Find where the given text appears and provide that cell's center as [X, Y] coordinate. 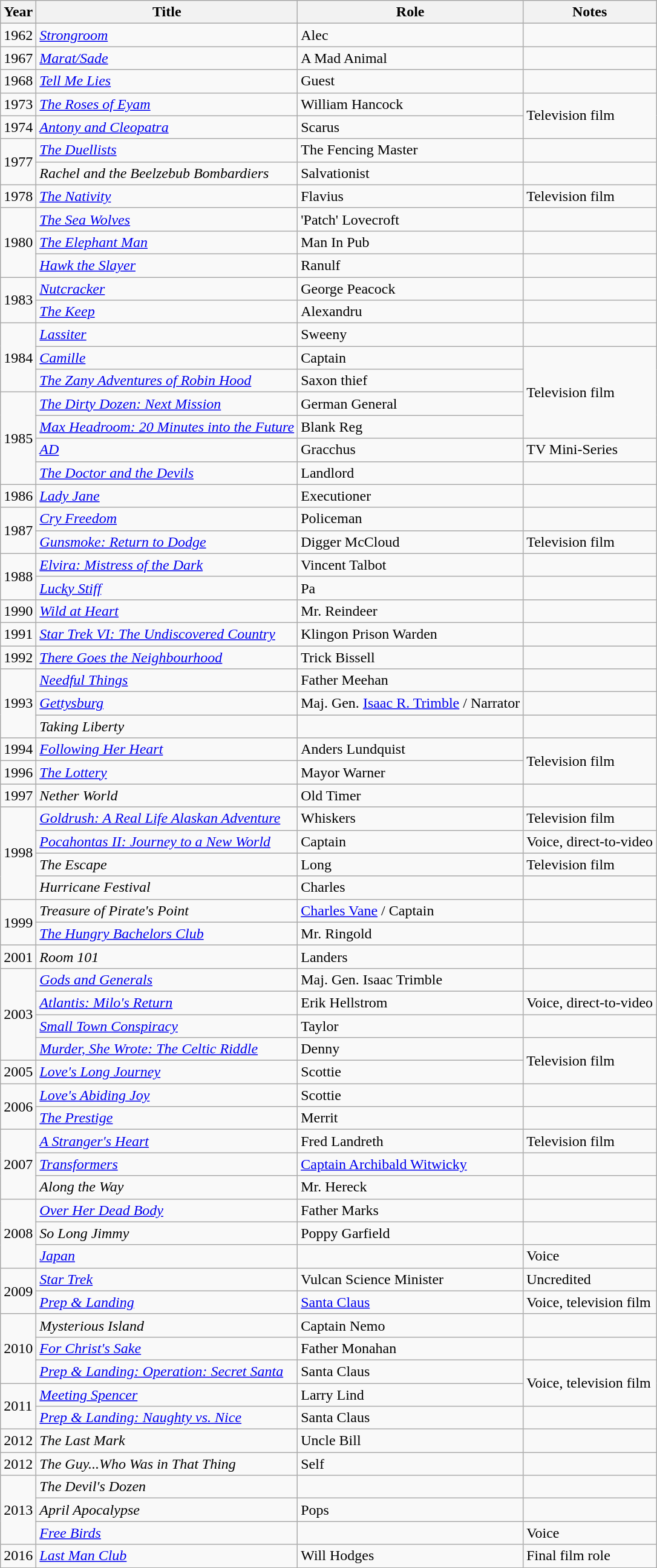
2016 [18, 1556]
2006 [18, 1107]
April Apocalypse [167, 1510]
AD [167, 450]
A Stranger's Heart [167, 1141]
William Hancock [410, 104]
Prep & Landing: Naughty vs. Nice [167, 1418]
Mysterious Island [167, 1325]
1998 [18, 853]
Year [18, 12]
Camille [167, 358]
The Elephant Man [167, 242]
1967 [18, 58]
Wild at Heart [167, 611]
Room 101 [167, 957]
Mr. Hereck [410, 1187]
Captain Archibald Witwicky [410, 1164]
The Keep [167, 312]
1999 [18, 922]
Last Man Club [167, 1556]
'Patch' Lovecroft [410, 219]
Marat/Sade [167, 58]
Blank Reg [410, 427]
The Devil's Dozen [167, 1487]
Transformers [167, 1164]
Executioner [410, 496]
2013 [18, 1510]
The Zany Adventures of Robin Hood [167, 381]
Love's Long Journey [167, 1072]
1973 [18, 104]
Prep & Landing: Operation: Secret Santa [167, 1371]
Poppy Garfield [410, 1233]
The Dirty Dozen: Next Mission [167, 404]
1977 [18, 162]
1985 [18, 438]
Old Timer [410, 796]
Uncle Bill [410, 1441]
The Sea Wolves [167, 219]
Maj. Gen. Isaac Trimble [410, 980]
Rachel and the Beelzebub Bombardiers [167, 173]
Strongroom [167, 35]
Max Headroom: 20 Minutes into the Future [167, 427]
1980 [18, 242]
Charles Vane / Captain [410, 911]
2011 [18, 1406]
1988 [18, 576]
Gods and Generals [167, 980]
Charles [410, 888]
The Fencing Master [410, 150]
1978 [18, 196]
Landers [410, 957]
So Long Jimmy [167, 1233]
2003 [18, 1014]
2009 [18, 1291]
Star Trek VI: The Undiscovered Country [167, 634]
Vulcan Science Minister [410, 1279]
1990 [18, 611]
Policeman [410, 519]
Star Trek [167, 1279]
Uncredited [590, 1279]
Whiskers [410, 819]
Meeting Spencer [167, 1394]
Self [410, 1464]
Antony and Cleopatra [167, 127]
Murder, She Wrote: The Celtic Riddle [167, 1049]
Tell Me Lies [167, 81]
2008 [18, 1233]
Lassiter [167, 335]
1968 [18, 81]
Scarus [410, 127]
For Christ's Sake [167, 1348]
Anders Lundquist [410, 749]
Salvationist [410, 173]
Denny [410, 1049]
Notes [590, 12]
Small Town Conspiracy [167, 1026]
Final film role [590, 1556]
Larry Lind [410, 1394]
Love's Abiding Joy [167, 1095]
1991 [18, 634]
Taylor [410, 1026]
Nutcracker [167, 289]
Prep & Landing [167, 1302]
Hurricane Festival [167, 888]
Elvira: Mistress of the Dark [167, 565]
Father Meehan [410, 680]
Alexandru [410, 312]
Hawk the Slayer [167, 265]
Ranulf [410, 265]
The Roses of Eyam [167, 104]
Nether World [167, 796]
Landlord [410, 473]
The Lottery [167, 772]
Lady Jane [167, 496]
The Last Mark [167, 1441]
Will Hodges [410, 1556]
Mayor Warner [410, 772]
1983 [18, 300]
2005 [18, 1072]
George Peacock [410, 289]
2001 [18, 957]
Erik Hellstrom [410, 1003]
Lucky Stiff [167, 588]
Treasure of Pirate's Point [167, 911]
Free Birds [167, 1533]
Pops [410, 1510]
2010 [18, 1348]
Gracchus [410, 450]
The Doctor and the Devils [167, 473]
Klingon Prison Warden [410, 634]
The Hungry Bachelors Club [167, 934]
Alec [410, 35]
Following Her Heart [167, 749]
The Escape [167, 865]
Long [410, 865]
Cry Freedom [167, 519]
Father Monahan [410, 1348]
A Mad Animal [410, 58]
Mr. Reindeer [410, 611]
The Guy...Who Was in That Thing [167, 1464]
There Goes the Neighbourhood [167, 657]
Trick Bissell [410, 657]
Flavius [410, 196]
2007 [18, 1164]
1986 [18, 496]
The Prestige [167, 1118]
Mr. Ringold [410, 934]
Role [410, 12]
Guest [410, 81]
Atlantis: Milo's Return [167, 1003]
1987 [18, 530]
Sweeny [410, 335]
Pa [410, 588]
Pocahontas II: Journey to a New World [167, 842]
1984 [18, 358]
1994 [18, 749]
Along the Way [167, 1187]
Saxon thief [410, 381]
Japan [167, 1256]
Captain Nemo [410, 1325]
Maj. Gen. Isaac R. Trimble / Narrator [410, 703]
Taking Liberty [167, 726]
Title [167, 12]
Gunsmoke: Return to Dodge [167, 542]
1974 [18, 127]
Father Marks [410, 1210]
The Nativity [167, 196]
1962 [18, 35]
1996 [18, 772]
Needful Things [167, 680]
Goldrush: A Real Life Alaskan Adventure [167, 819]
1997 [18, 796]
Vincent Talbot [410, 565]
German General [410, 404]
1993 [18, 703]
1992 [18, 657]
TV Mini-Series [590, 450]
Man In Pub [410, 242]
The Duellists [167, 150]
Gettysburg [167, 703]
Merrit [410, 1118]
Digger McCloud [410, 542]
Fred Landreth [410, 1141]
Over Her Dead Body [167, 1210]
